Pinpoint the cell where the given text exists, returning its [x, y] midpoint coordinate. 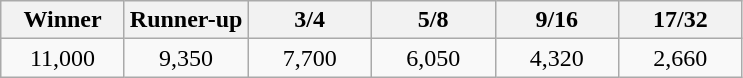
3/4 [310, 20]
2,660 [681, 58]
9/16 [557, 20]
7,700 [310, 58]
11,000 [63, 58]
4,320 [557, 58]
17/32 [681, 20]
6,050 [433, 58]
Runner-up [186, 20]
9,350 [186, 58]
5/8 [433, 20]
Winner [63, 20]
